For the text-containing cell, return its midpoint in [X, Y] coordinate format. 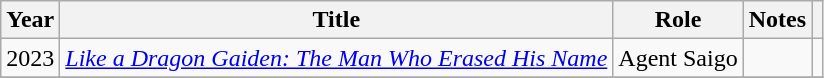
Notes [777, 20]
Year [30, 20]
Agent Saigo [678, 58]
Title [336, 20]
Like a Dragon Gaiden: The Man Who Erased His Name [336, 58]
Role [678, 20]
2023 [30, 58]
